Search for the cell housing the specified text and yield its (X, Y) center coordinate. 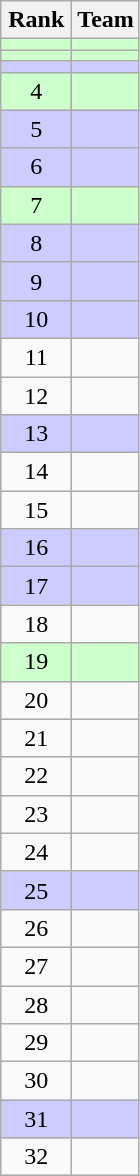
26 (36, 928)
18 (36, 624)
6 (36, 167)
12 (36, 395)
16 (36, 548)
4 (36, 91)
27 (36, 966)
10 (36, 319)
30 (36, 1081)
11 (36, 357)
24 (36, 852)
25 (36, 890)
21 (36, 738)
19 (36, 662)
8 (36, 243)
28 (36, 1005)
9 (36, 281)
23 (36, 814)
Team (106, 20)
15 (36, 510)
22 (36, 776)
14 (36, 472)
13 (36, 434)
32 (36, 1157)
7 (36, 205)
31 (36, 1119)
17 (36, 586)
29 (36, 1043)
5 (36, 129)
Rank (36, 20)
20 (36, 700)
